Locate the cell with the specified text and output its (X, Y) center coordinate. 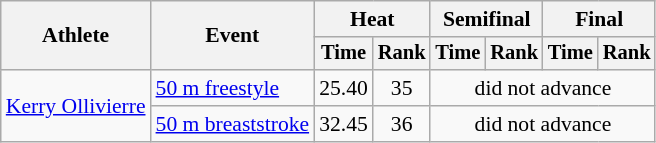
50 m breaststroke (233, 124)
Final (599, 19)
Semifinal (486, 19)
50 m freestyle (233, 88)
36 (402, 124)
Event (233, 36)
35 (402, 88)
Athlete (76, 36)
32.45 (344, 124)
25.40 (344, 88)
Kerry Ollivierre (76, 106)
Heat (372, 19)
